For the text-containing cell, return its midpoint in [x, y] coordinate format. 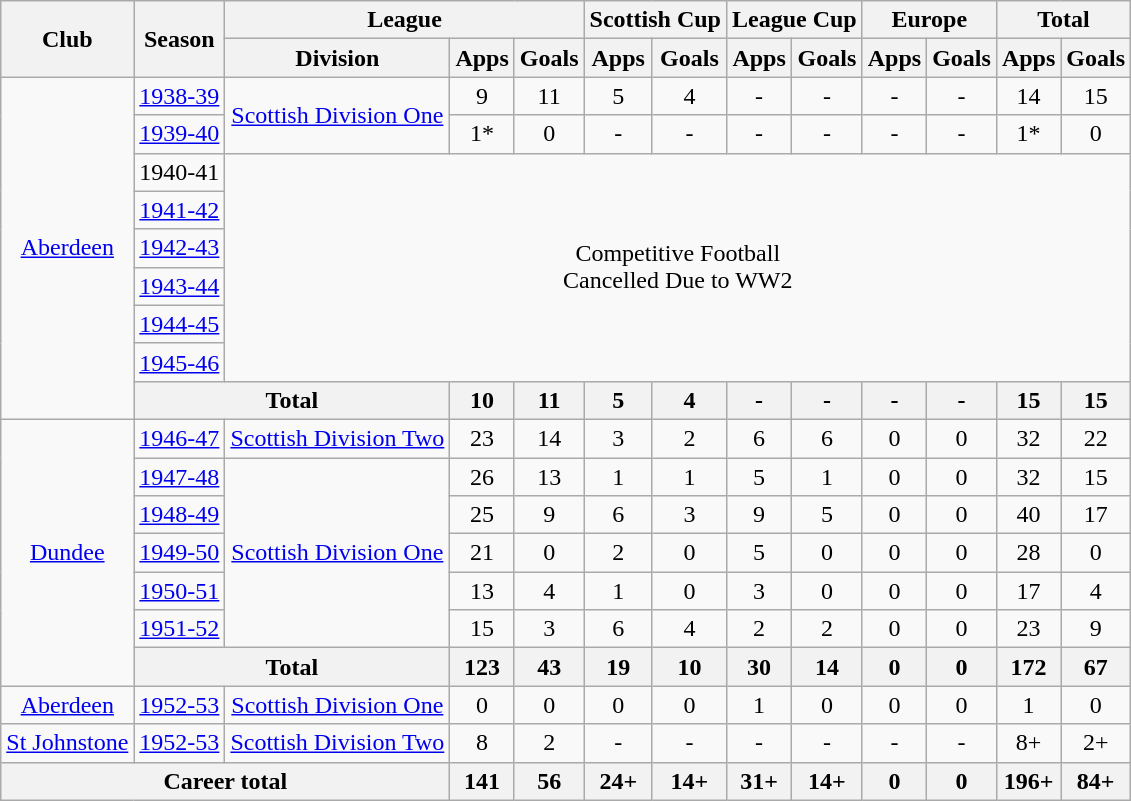
22 [1096, 438]
League Cup [794, 20]
141 [482, 781]
Career total [226, 781]
84+ [1096, 781]
1940-41 [180, 172]
1951-52 [180, 629]
Season [180, 39]
1950-51 [180, 591]
Competitive FootballCancelled Due to WW2 [678, 267]
19 [618, 667]
1943-44 [180, 286]
1945-46 [180, 362]
67 [1096, 667]
172 [1028, 667]
1941-42 [180, 210]
St Johnstone [68, 743]
40 [1028, 515]
League [404, 20]
Club [68, 39]
1949-50 [180, 553]
Division [338, 58]
Europe [929, 20]
30 [758, 667]
1946-47 [180, 438]
24+ [618, 781]
1947-48 [180, 477]
31+ [758, 781]
26 [482, 477]
2+ [1096, 743]
1944-45 [180, 324]
1938-39 [180, 96]
43 [549, 667]
8+ [1028, 743]
1942-43 [180, 248]
Dundee [68, 552]
8 [482, 743]
1948-49 [180, 515]
56 [549, 781]
25 [482, 515]
196+ [1028, 781]
28 [1028, 553]
Scottish Cup [655, 20]
123 [482, 667]
21 [482, 553]
1939-40 [180, 134]
